Determine the [X, Y] coordinate at the center of the cell enclosing the given text.  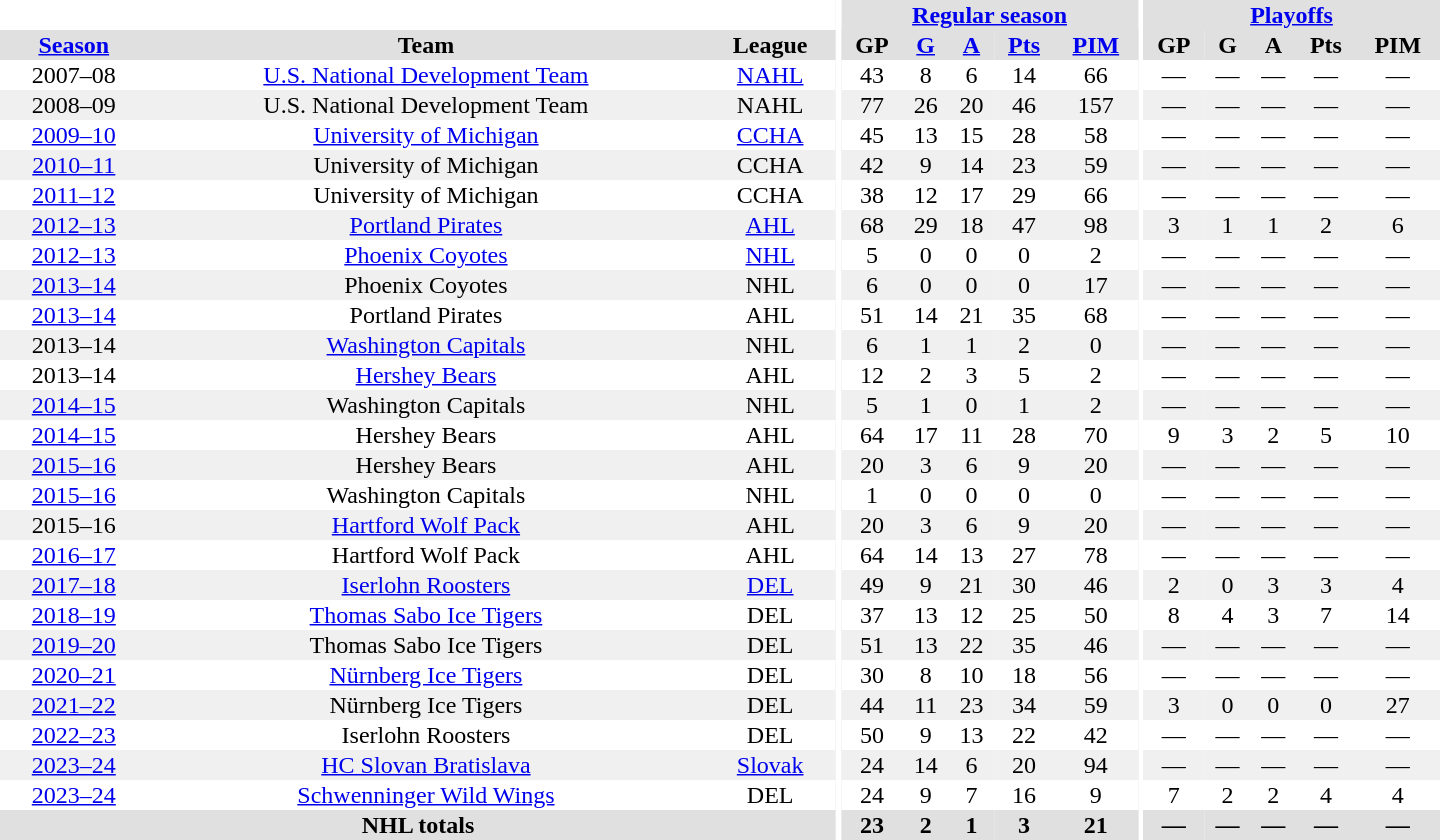
44 [872, 705]
2010–11 [74, 165]
2011–12 [74, 195]
94 [1096, 765]
78 [1096, 555]
70 [1096, 435]
Playoffs [1292, 15]
47 [1024, 225]
15 [972, 135]
98 [1096, 225]
2007–08 [74, 75]
League [770, 45]
Season [74, 45]
2021–22 [74, 705]
77 [872, 105]
NHL totals [418, 825]
2008–09 [74, 105]
58 [1096, 135]
2019–20 [74, 645]
34 [1024, 705]
38 [872, 195]
25 [1024, 615]
Slovak [770, 765]
2018–19 [74, 615]
2020–21 [74, 675]
16 [1024, 795]
Regular season [990, 15]
26 [926, 105]
2022–23 [74, 735]
Team [426, 45]
HC Slovan Bratislava [426, 765]
2017–18 [74, 585]
45 [872, 135]
49 [872, 585]
2009–10 [74, 135]
157 [1096, 105]
37 [872, 615]
2016–17 [74, 555]
43 [872, 75]
Schwenninger Wild Wings [426, 795]
56 [1096, 675]
